Scan for the cell matching the given text and deliver its [X, Y] coordinate at center. 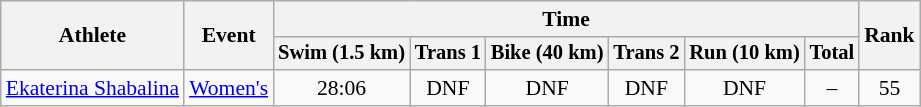
Trans 1 [448, 54]
Event [228, 36]
Trans 2 [646, 54]
Athlete [92, 36]
Swim (1.5 km) [342, 54]
Women's [228, 88]
55 [890, 88]
Rank [890, 36]
Bike (40 km) [548, 54]
– [832, 88]
Time [566, 19]
Ekaterina Shabalina [92, 88]
28:06 [342, 88]
Total [832, 54]
Run (10 km) [744, 54]
